Identify which cell holds the provided text, then report its [X, Y] central coordinate. 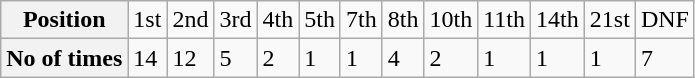
10th [451, 20]
21st [610, 20]
7th [361, 20]
14th [558, 20]
DNF [664, 20]
4 [403, 58]
1st [148, 20]
5th [320, 20]
No of times [64, 58]
14 [148, 58]
3rd [236, 20]
2nd [190, 20]
Position [64, 20]
7 [664, 58]
11th [504, 20]
12 [190, 58]
5 [236, 58]
8th [403, 20]
4th [278, 20]
